Identify which cell holds the provided text, then report its [X, Y] central coordinate. 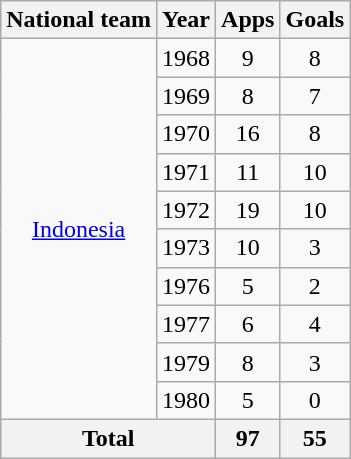
55 [315, 438]
19 [248, 210]
0 [315, 400]
7 [315, 96]
1968 [186, 58]
1973 [186, 248]
1977 [186, 324]
4 [315, 324]
16 [248, 134]
9 [248, 58]
Goals [315, 20]
11 [248, 172]
1972 [186, 210]
6 [248, 324]
2 [315, 286]
1979 [186, 362]
Indonesia [79, 230]
Total [108, 438]
1971 [186, 172]
1969 [186, 96]
Apps [248, 20]
National team [79, 20]
97 [248, 438]
Year [186, 20]
1976 [186, 286]
1970 [186, 134]
1980 [186, 400]
